Extract the [x, y] coordinate from the center of the cell holding the provided text.  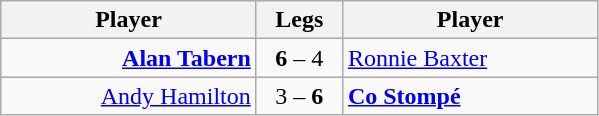
6 – 4 [299, 58]
Co Stompé [470, 96]
Alan Tabern [129, 58]
Legs [299, 20]
3 – 6 [299, 96]
Andy Hamilton [129, 96]
Ronnie Baxter [470, 58]
